Provide the (x, y) coordinate of the cell's center where the given text is located.  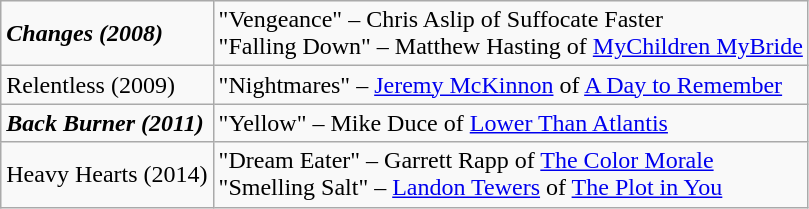
"Dream Eater" – Garrett Rapp of The Color Morale"Smelling Salt" – Landon Tewers of The Plot in You (510, 174)
"Nightmares" – Jeremy McKinnon of A Day to Remember (510, 85)
Changes (2008) (107, 34)
Back Burner (2011) (107, 123)
Relentless (2009) (107, 85)
"Yellow" – Mike Duce of Lower Than Atlantis (510, 123)
"Vengeance" – Chris Aslip of Suffocate Faster"Falling Down" – Matthew Hasting of MyChildren MyBride (510, 34)
Heavy Hearts (2014) (107, 174)
